Output the (x, y) coordinate of the center of the cell containing the given text.  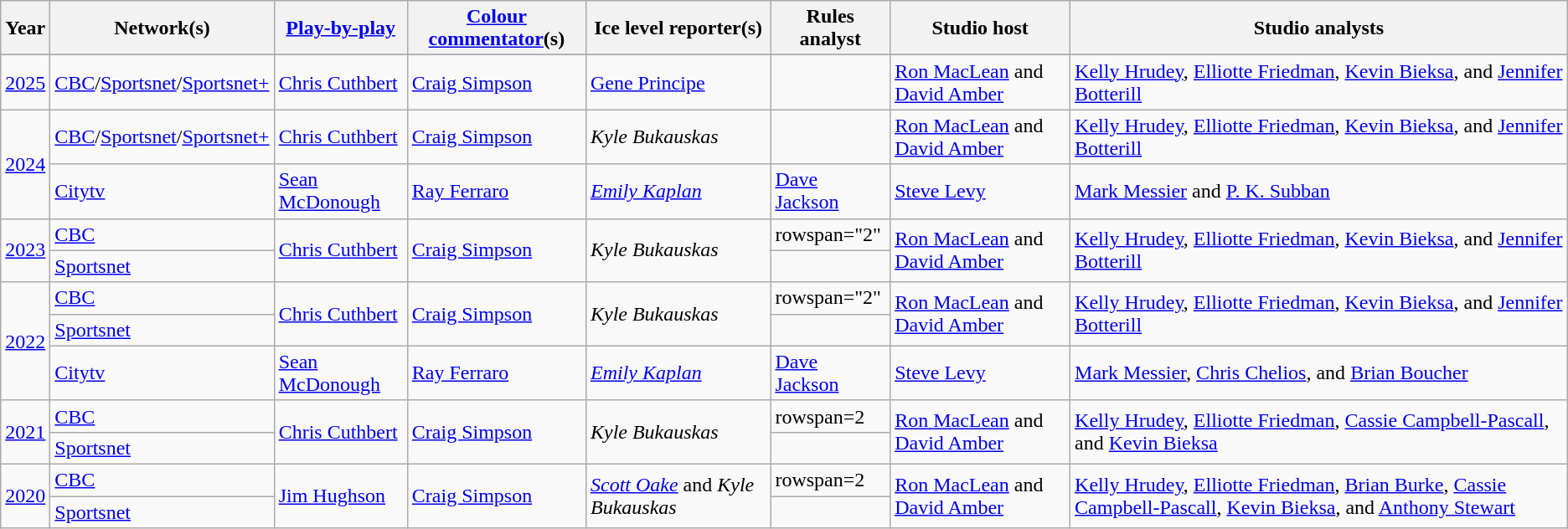
Ice level reporter(s) (678, 28)
Colour commentator(s) (496, 28)
Rules analyst (831, 28)
2022 (25, 342)
Jim Hughson (340, 496)
Scott Oake and Kyle Bukauskas (678, 496)
Kelly Hrudey, Elliotte Friedman, Brian Burke, Cassie Campbell-Pascall, Kevin Bieksa, and Anthony Stewart (1319, 496)
Studio host (980, 28)
Year (25, 28)
2023 (25, 250)
Mark Messier and P. K. Subban (1319, 191)
2020 (25, 496)
Studio analysts (1319, 28)
Network(s) (162, 28)
2021 (25, 432)
2025 (25, 82)
Gene Principe (678, 82)
Play-by-play (340, 28)
2024 (25, 164)
Kelly Hrudey, Elliotte Friedman, Cassie Campbell-Pascall, and Kevin Bieksa (1319, 432)
Mark Messier, Chris Chelios, and Brian Boucher (1319, 373)
